Determine the [x, y] coordinate at the center of the cell enclosing the given text.  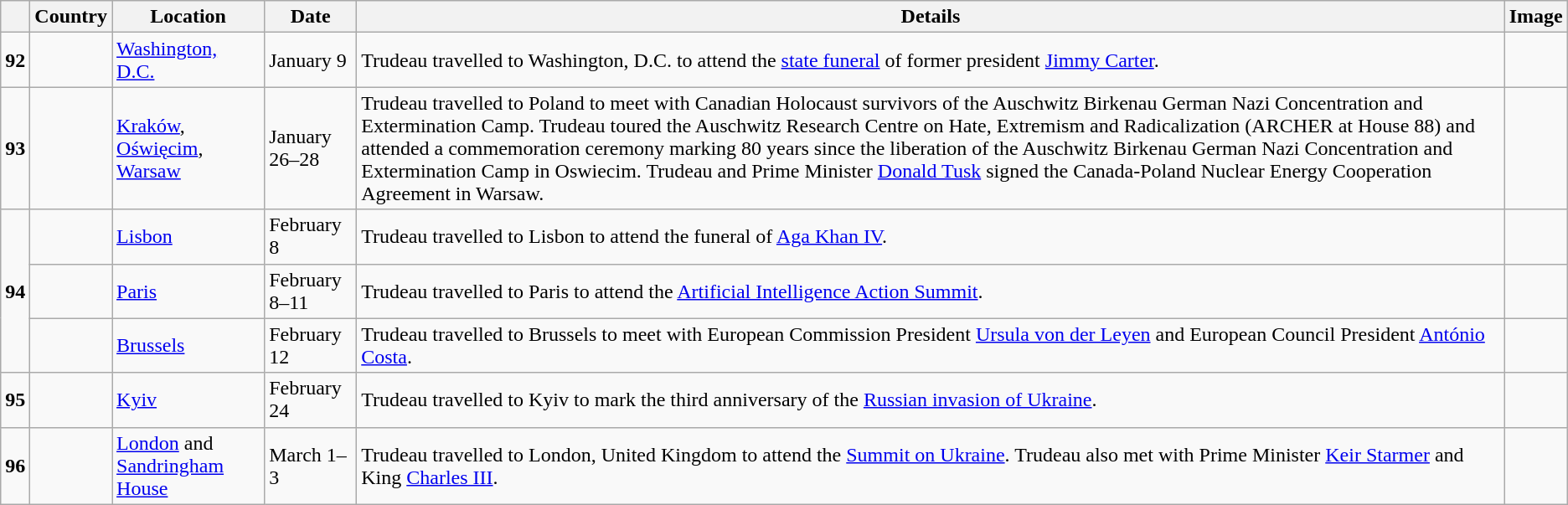
Lisbon [188, 236]
Washington, D.C. [188, 60]
February 12 [311, 345]
Paris [188, 291]
Trudeau travelled to Kyiv to mark the third anniversary of the Russian invasion of Ukraine. [931, 400]
95 [15, 400]
Image [1536, 17]
London and Sandringham House [188, 466]
Trudeau travelled to Washington, D.C. to attend the state funeral of former president Jimmy Carter. [931, 60]
February 8 [311, 236]
93 [15, 148]
94 [15, 291]
Trudeau travelled to London, United Kingdom to attend the Summit on Ukraine. Trudeau also met with Prime Minister Keir Starmer and King Charles III. [931, 466]
Details [931, 17]
92 [15, 60]
Country [71, 17]
January 9 [311, 60]
Kraków, Oświęcim, Warsaw [188, 148]
Trudeau travelled to Lisbon to attend the funeral of Aga Khan IV. [931, 236]
February 8–11 [311, 291]
March 1–3 [311, 466]
February 24 [311, 400]
Date [311, 17]
Brussels [188, 345]
Trudeau travelled to Paris to attend the Artificial Intelligence Action Summit. [931, 291]
Kyiv [188, 400]
January 26–28 [311, 148]
Location [188, 17]
96 [15, 466]
Trudeau travelled to Brussels to meet with European Commission President Ursula von der Leyen and European Council President António Costa. [931, 345]
